Return the [X, Y] coordinate for the center point of the cell that contains the specified text.  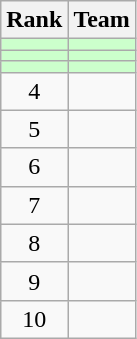
9 [34, 281]
Rank [34, 20]
10 [34, 319]
4 [34, 91]
7 [34, 205]
Team [102, 20]
8 [34, 243]
6 [34, 167]
5 [34, 129]
